For the text-containing cell, return its midpoint in [x, y] coordinate format. 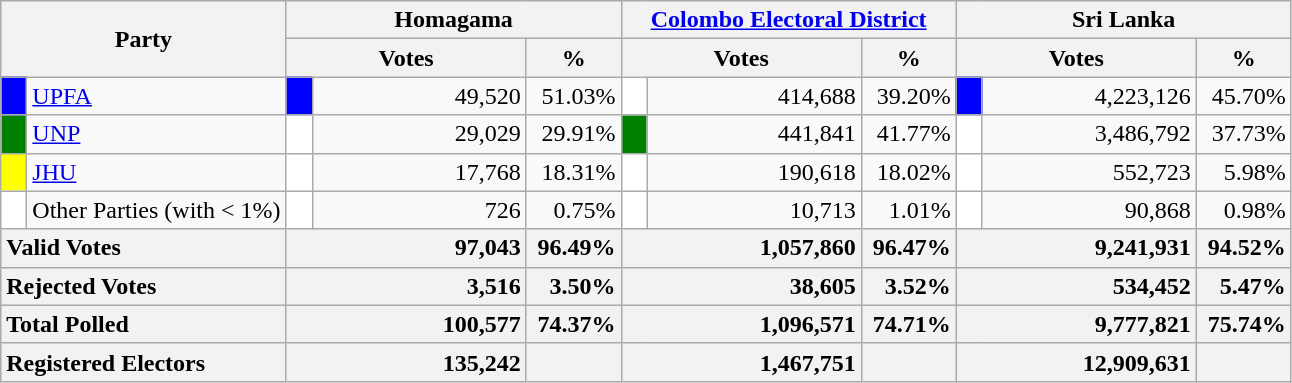
37.73% [1244, 134]
45.70% [1244, 96]
1,467,751 [741, 362]
3,516 [406, 286]
190,618 [754, 172]
10,713 [754, 210]
38,605 [741, 286]
Registered Electors [144, 362]
1,096,571 [741, 324]
UPFA [156, 96]
97,043 [406, 248]
100,577 [406, 324]
Total Polled [144, 324]
JHU [156, 172]
49,520 [419, 96]
Rejected Votes [144, 286]
9,241,931 [1076, 248]
51.03% [574, 96]
135,242 [406, 362]
75.74% [1244, 324]
552,723 [1089, 172]
74.71% [908, 324]
96.47% [908, 248]
74.37% [574, 324]
414,688 [754, 96]
3.52% [908, 286]
Other Parties (with < 1%) [156, 210]
41.77% [908, 134]
3.50% [574, 286]
3,486,792 [1089, 134]
441,841 [754, 134]
12,909,631 [1076, 362]
0.98% [1244, 210]
534,452 [1076, 286]
39.20% [908, 96]
18.02% [908, 172]
90,868 [1089, 210]
29.91% [574, 134]
9,777,821 [1076, 324]
Homagama [454, 20]
5.47% [1244, 286]
4,223,126 [1089, 96]
17,768 [419, 172]
1,057,860 [741, 248]
5.98% [1244, 172]
UNP [156, 134]
726 [419, 210]
Valid Votes [144, 248]
94.52% [1244, 248]
Sri Lanka [1124, 20]
Party [144, 39]
1.01% [908, 210]
29,029 [419, 134]
18.31% [574, 172]
0.75% [574, 210]
Colombo Electoral District [788, 20]
96.49% [574, 248]
